Find where the given text appears and provide that cell's center as [x, y] coordinate. 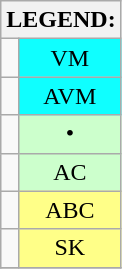
SK [70, 248]
AVM [70, 96]
VM [70, 58]
• [70, 134]
AC [70, 172]
ABC [70, 210]
LEGEND: [61, 20]
